Determine the [X, Y] coordinate at the center of the cell enclosing the given text.  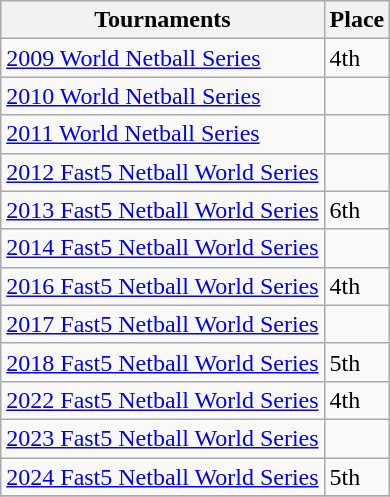
2023 Fast5 Netball World Series [162, 438]
2018 Fast5 Netball World Series [162, 362]
2013 Fast5 Netball World Series [162, 210]
2014 Fast5 Netball World Series [162, 248]
Tournaments [162, 20]
2010 World Netball Series [162, 96]
2016 Fast5 Netball World Series [162, 286]
2024 Fast5 Netball World Series [162, 477]
2009 World Netball Series [162, 58]
2017 Fast5 Netball World Series [162, 324]
2011 World Netball Series [162, 134]
2012 Fast5 Netball World Series [162, 172]
Place [357, 20]
6th [357, 210]
2022 Fast5 Netball World Series [162, 400]
